Find where the given text appears and provide that cell's center as (X, Y) coordinate. 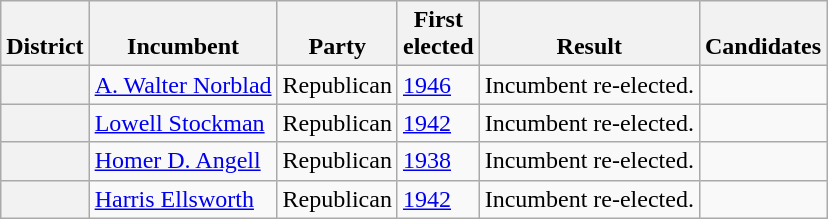
District (45, 34)
Party (337, 34)
Firstelected (438, 34)
Candidates (762, 34)
Result (589, 34)
Harris Ellsworth (183, 199)
1946 (438, 85)
1938 (438, 161)
Homer D. Angell (183, 161)
A. Walter Norblad (183, 85)
Incumbent (183, 34)
Lowell Stockman (183, 123)
